Identify which cell holds the provided text, then report its [x, y] central coordinate. 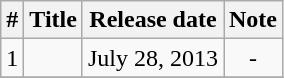
Release date [152, 20]
# [12, 20]
Note [254, 20]
July 28, 2013 [152, 58]
1 [12, 58]
Title [54, 20]
- [254, 58]
